For the text-containing cell, return its midpoint in [x, y] coordinate format. 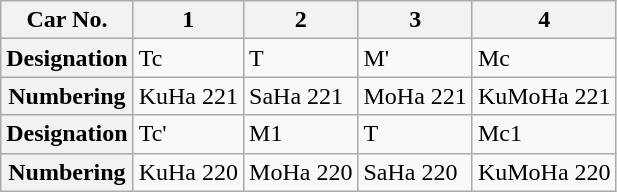
Car No. [67, 20]
SaHa 221 [301, 96]
SaHa 220 [415, 172]
2 [301, 20]
1 [188, 20]
KuMoHa 221 [544, 96]
M1 [301, 134]
KuMoHa 220 [544, 172]
Tc [188, 58]
Mc [544, 58]
Tc' [188, 134]
3 [415, 20]
KuHa 221 [188, 96]
MoHa 220 [301, 172]
MoHa 221 [415, 96]
4 [544, 20]
M' [415, 58]
Mc1 [544, 134]
KuHa 220 [188, 172]
